Find where the given text appears and provide that cell's center as (x, y) coordinate. 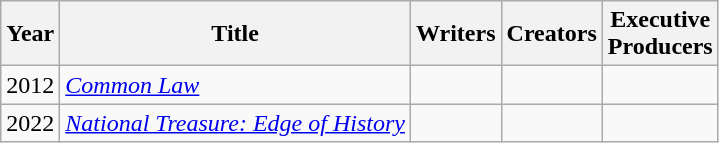
Writers (456, 34)
2012 (30, 85)
2022 (30, 123)
National Treasure: Edge of History (236, 123)
ExecutiveProducers (660, 34)
Year (30, 34)
Common Law (236, 85)
Creators (552, 34)
Title (236, 34)
